For the text-containing cell, return its midpoint in [X, Y] coordinate format. 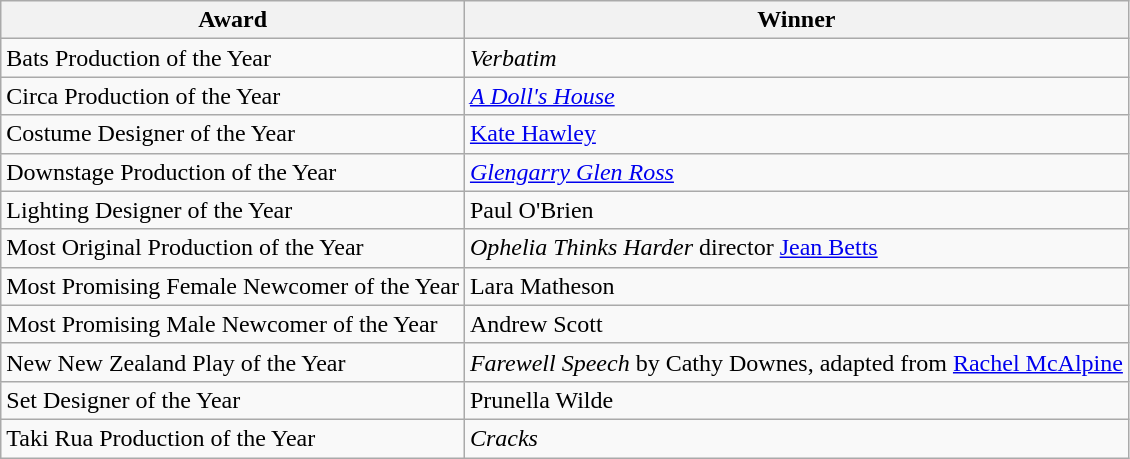
Circa Production of the Year [233, 96]
Lara Matheson [796, 286]
Bats Production of the Year [233, 58]
Most Original Production of the Year [233, 248]
Ophelia Thinks Harder director Jean Betts [796, 248]
Prunella Wilde [796, 400]
A Doll's House [796, 96]
Verbatim [796, 58]
Kate Hawley [796, 134]
Taki Rua Production of the Year [233, 438]
Downstage Production of the Year [233, 172]
Award [233, 20]
Most Promising Female Newcomer of the Year [233, 286]
Lighting Designer of the Year [233, 210]
Andrew Scott [796, 324]
Paul O'Brien [796, 210]
Farewell Speech by Cathy Downes, adapted from Rachel McAlpine [796, 362]
Costume Designer of the Year [233, 134]
Winner [796, 20]
New New Zealand Play of the Year [233, 362]
Cracks [796, 438]
Glengarry Glen Ross [796, 172]
Most Promising Male Newcomer of the Year [233, 324]
Set Designer of the Year [233, 400]
